Provide the [x, y] coordinate of the cell's center where the given text is located.  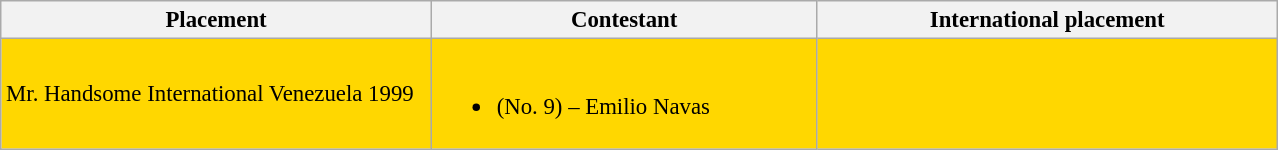
International placement [1048, 20]
Placement [216, 20]
Mr. Handsome International Venezuela 1999 [216, 94]
(No. 9) – Emilio Navas [624, 94]
Contestant [624, 20]
